Output the [X, Y] coordinate of the center of the cell containing the given text.  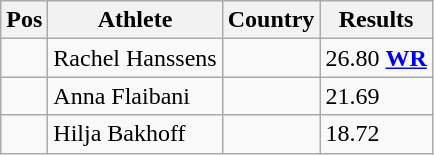
Country [271, 20]
Hilja Bakhoff [135, 134]
21.69 [376, 96]
26.80 WR [376, 58]
Rachel Hanssens [135, 58]
Anna Flaibani [135, 96]
Pos [24, 20]
Results [376, 20]
Athlete [135, 20]
18.72 [376, 134]
